Search for the cell housing the specified text and yield its [x, y] center coordinate. 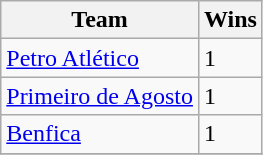
Primeiro de Agosto [100, 96]
Team [100, 20]
Wins [230, 20]
Benfica [100, 134]
Petro Atlético [100, 58]
